Pinpoint the cell where the given text exists, returning its (X, Y) midpoint coordinate. 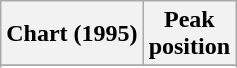
Chart (1995) (72, 34)
Peakposition (189, 34)
